Detect which cell encompasses the target text, then output its (x, y) center coordinate. 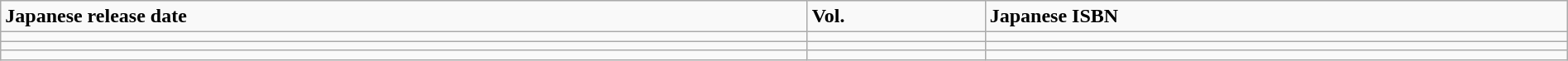
Japanese release date (404, 16)
Japanese ISBN (1276, 16)
Vol. (896, 16)
